From the cell containing the given text, extract its center point as (X, Y) coordinate. 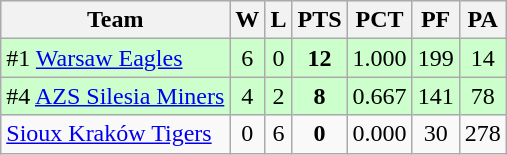
0.667 (380, 96)
#4 AZS Silesia Miners (116, 96)
W (248, 20)
78 (482, 96)
4 (248, 96)
PA (482, 20)
#1 Warsaw Eagles (116, 58)
278 (482, 134)
L (278, 20)
8 (320, 96)
30 (436, 134)
PCT (380, 20)
PF (436, 20)
2 (278, 96)
199 (436, 58)
Sioux Kraków Tigers (116, 134)
14 (482, 58)
PTS (320, 20)
141 (436, 96)
12 (320, 58)
Team (116, 20)
0.000 (380, 134)
1.000 (380, 58)
